Output the [X, Y] coordinate of the center of the cell containing the given text.  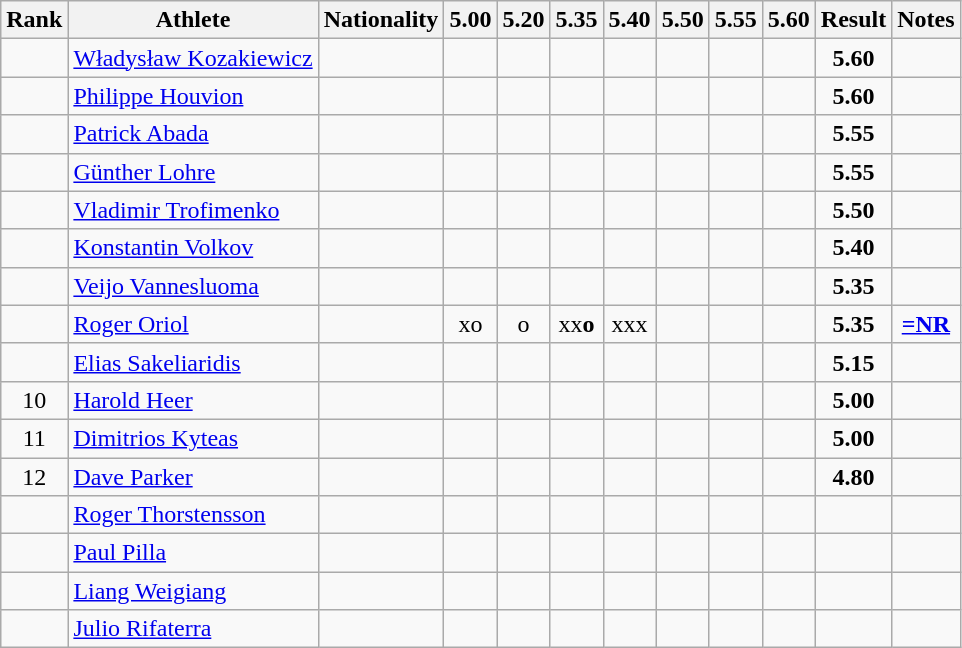
xxo [576, 324]
Günther Lohre [193, 172]
Elias Sakeliaridis [193, 362]
Liang Weigiang [193, 591]
Rank [34, 20]
Julio Rifaterra [193, 629]
11 [34, 438]
Harold Heer [193, 400]
Konstantin Volkov [193, 248]
Notes [926, 20]
Athlete [193, 20]
Nationality [381, 20]
Philippe Houvion [193, 96]
4.80 [853, 477]
Roger Oriol [193, 324]
10 [34, 400]
Roger Thorstensson [193, 515]
Paul Pilla [193, 553]
=NR [926, 324]
5.15 [853, 362]
o [524, 324]
Result [853, 20]
Dave Parker [193, 477]
12 [34, 477]
5.20 [524, 20]
Władysław Kozakiewicz [193, 58]
xo [470, 324]
Patrick Abada [193, 134]
xxx [630, 324]
Veijo Vannesluoma [193, 286]
Vladimir Trofimenko [193, 210]
Dimitrios Kyteas [193, 438]
